For the text-containing cell, return its midpoint in [x, y] coordinate format. 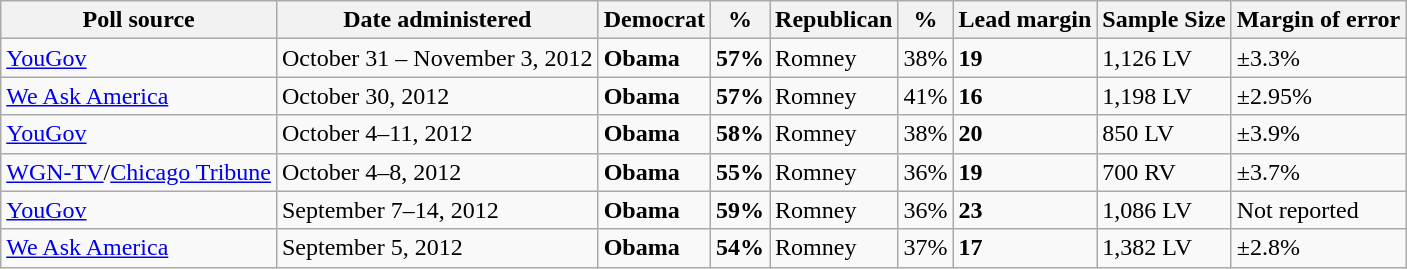
1,126 LV [1164, 58]
±2.8% [1318, 248]
September 5, 2012 [437, 248]
700 RV [1164, 172]
Sample Size [1164, 20]
October 31 – November 3, 2012 [437, 58]
±3.9% [1318, 134]
1,198 LV [1164, 96]
Democrat [654, 20]
1,382 LV [1164, 248]
October 4–11, 2012 [437, 134]
54% [740, 248]
Date administered [437, 20]
October 30, 2012 [437, 96]
17 [1025, 248]
Republican [834, 20]
Not reported [1318, 210]
55% [740, 172]
20 [1025, 134]
±3.3% [1318, 58]
23 [1025, 210]
41% [926, 96]
WGN-TV/Chicago Tribune [139, 172]
Lead margin [1025, 20]
16 [1025, 96]
Poll source [139, 20]
±3.7% [1318, 172]
58% [740, 134]
September 7–14, 2012 [437, 210]
850 LV [1164, 134]
October 4–8, 2012 [437, 172]
59% [740, 210]
37% [926, 248]
Margin of error [1318, 20]
±2.95% [1318, 96]
1,086 LV [1164, 210]
